Locate the cell with the specified text and output its [x, y] center coordinate. 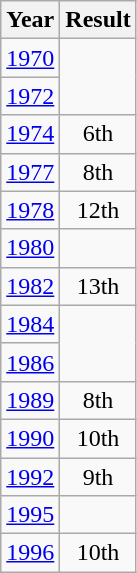
1972 [30, 96]
1980 [30, 248]
1974 [30, 134]
Year [30, 20]
1978 [30, 210]
1970 [30, 58]
1977 [30, 172]
1990 [30, 438]
1982 [30, 286]
1992 [30, 477]
13th [98, 286]
1995 [30, 515]
1986 [30, 362]
1984 [30, 324]
1996 [30, 553]
Result [98, 20]
6th [98, 134]
9th [98, 477]
12th [98, 210]
1989 [30, 400]
